Search for the cell housing the specified text and yield its (X, Y) center coordinate. 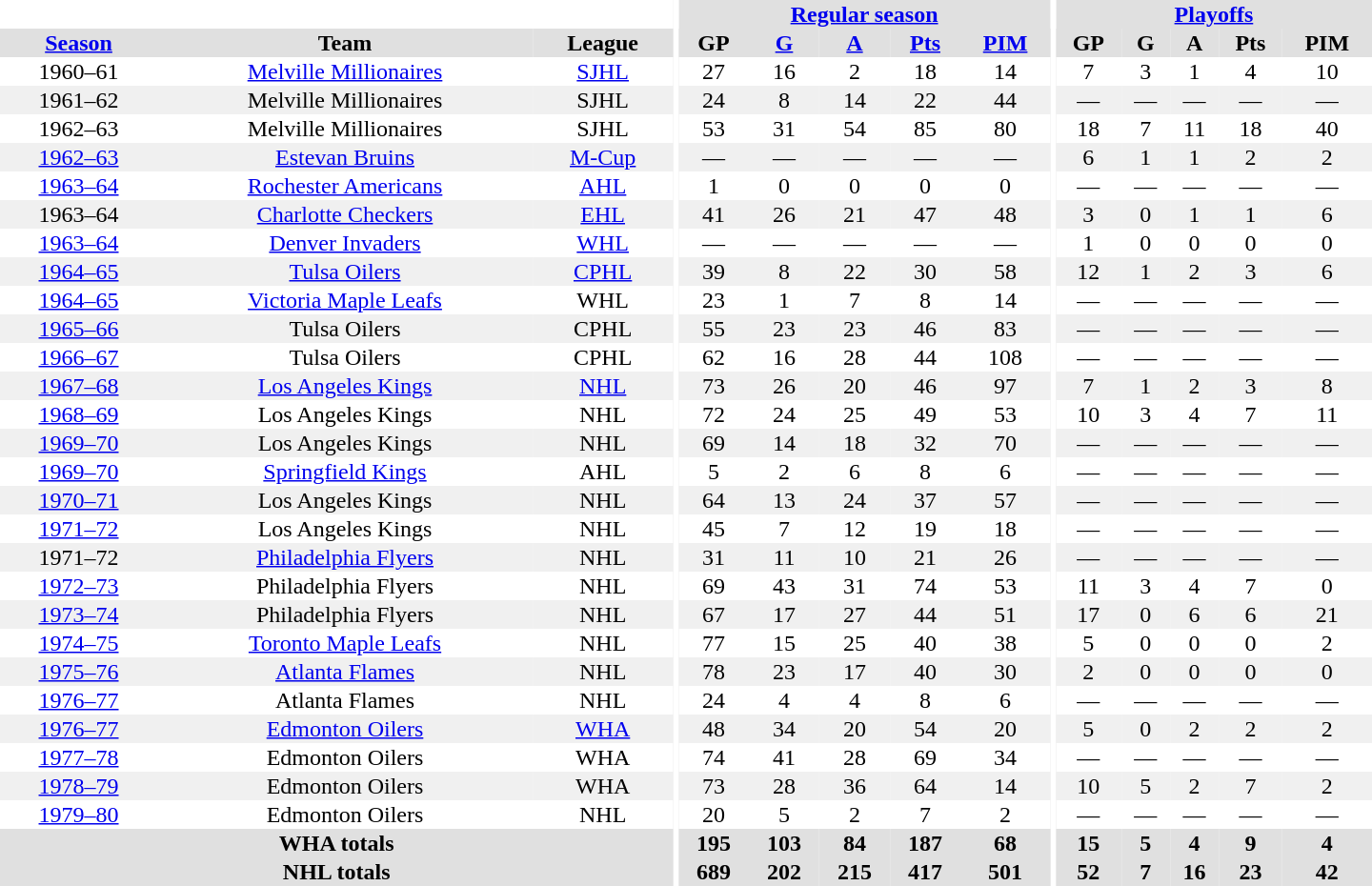
97 (1005, 386)
13 (784, 500)
1972–73 (78, 586)
1973–74 (78, 614)
19 (925, 529)
39 (714, 272)
78 (714, 672)
WHA totals (336, 843)
202 (784, 872)
NHL totals (336, 872)
Season (78, 43)
Team (345, 43)
1970–71 (78, 500)
1974–75 (78, 643)
51 (1005, 614)
58 (1005, 272)
55 (714, 329)
501 (1005, 872)
84 (855, 843)
1960–61 (78, 71)
Playoffs (1214, 14)
72 (714, 414)
417 (925, 872)
80 (1005, 129)
47 (925, 214)
1978–79 (78, 786)
38 (1005, 643)
57 (1005, 500)
Charlotte Checkers (345, 214)
League (602, 43)
85 (925, 129)
42 (1327, 872)
187 (925, 843)
68 (1005, 843)
1975–76 (78, 672)
62 (714, 357)
Victoria Maple Leafs (345, 300)
32 (925, 443)
36 (855, 786)
M-Cup (602, 157)
108 (1005, 357)
37 (925, 500)
Estevan Bruins (345, 157)
83 (1005, 329)
1977–78 (78, 757)
Springfield Kings (345, 472)
9 (1250, 843)
Regular season (864, 14)
67 (714, 614)
103 (784, 843)
1961–62 (78, 100)
45 (714, 529)
195 (714, 843)
Denver Invaders (345, 243)
52 (1088, 872)
1979–80 (78, 815)
70 (1005, 443)
Toronto Maple Leafs (345, 643)
EHL (602, 214)
1965–66 (78, 329)
77 (714, 643)
1966–67 (78, 357)
43 (784, 586)
Rochester Americans (345, 186)
215 (855, 872)
1968–69 (78, 414)
49 (925, 414)
1967–68 (78, 386)
689 (714, 872)
